Detect which cell encompasses the target text, then output its (x, y) center coordinate. 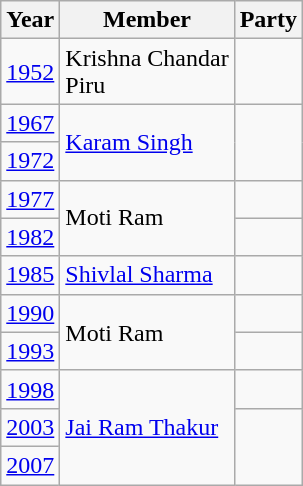
2003 (30, 427)
1990 (30, 313)
1982 (30, 237)
Jai Ram Thakur (147, 427)
Shivlal Sharma (147, 275)
Krishna Chandar Piru (147, 72)
1967 (30, 123)
Year (30, 20)
2007 (30, 465)
1972 (30, 161)
1998 (30, 389)
1985 (30, 275)
Member (147, 20)
Karam Singh (147, 142)
Party (268, 20)
1977 (30, 199)
1952 (30, 72)
1993 (30, 351)
